Output the (X, Y) coordinate of the center of the cell containing the given text.  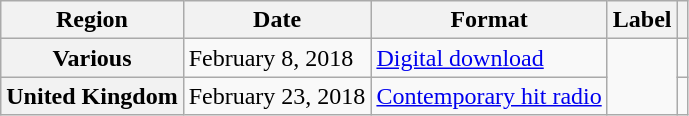
Contemporary hit radio (489, 96)
United Kingdom (92, 96)
Date (277, 20)
February 23, 2018 (277, 96)
Format (489, 20)
Various (92, 58)
Region (92, 20)
February 8, 2018 (277, 58)
Label (642, 20)
Digital download (489, 58)
